Determine the [x, y] coordinate at the center of the cell enclosing the given text.  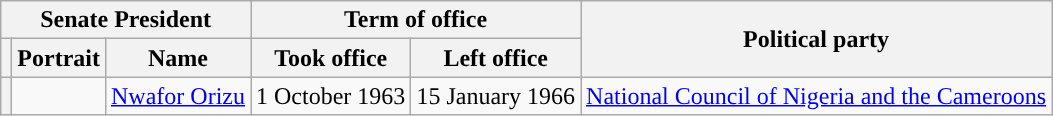
Portrait [59, 58]
Left office [496, 58]
Nwafor Orizu [178, 96]
1 October 1963 [330, 96]
Political party [816, 39]
Term of office [415, 20]
Senate President [126, 20]
National Council of Nigeria and the Cameroons [816, 96]
Took office [330, 58]
15 January 1966 [496, 96]
Name [178, 58]
